Search for the cell housing the specified text and yield its [x, y] center coordinate. 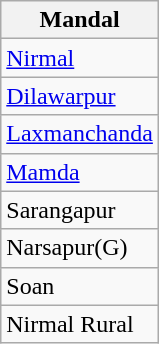
Mandal [80, 20]
Dilawarpur [80, 96]
Nirmal [80, 58]
Sarangapur [80, 210]
Mamda [80, 172]
Narsapur(G) [80, 248]
Nirmal Rural [80, 324]
Soan [80, 286]
Laxmanchanda [80, 134]
